From the cell containing the given text, extract its center point as [X, Y] coordinate. 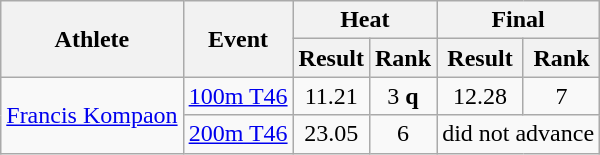
7 [561, 96]
11.21 [331, 96]
3 q [402, 96]
23.05 [331, 134]
Athlete [92, 39]
100m T46 [238, 96]
200m T46 [238, 134]
Heat [365, 20]
6 [402, 134]
Final [518, 20]
Event [238, 39]
Francis Kompaon [92, 115]
did not advance [518, 134]
12.28 [480, 96]
